Search for the cell housing the specified text and yield its [x, y] center coordinate. 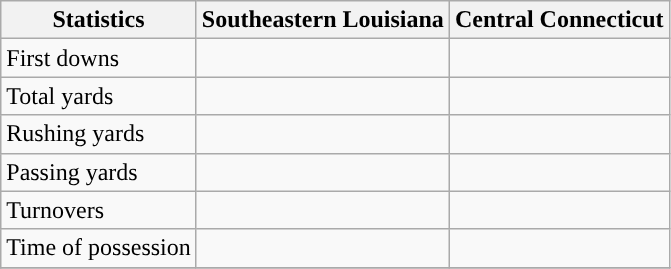
Total yards [99, 96]
Statistics [99, 20]
Time of possession [99, 248]
Central Connecticut [559, 20]
Passing yards [99, 172]
Turnovers [99, 210]
Southeastern Louisiana [322, 20]
Rushing yards [99, 134]
First downs [99, 58]
